Extract the [x, y] coordinate from the center of the cell holding the provided text.  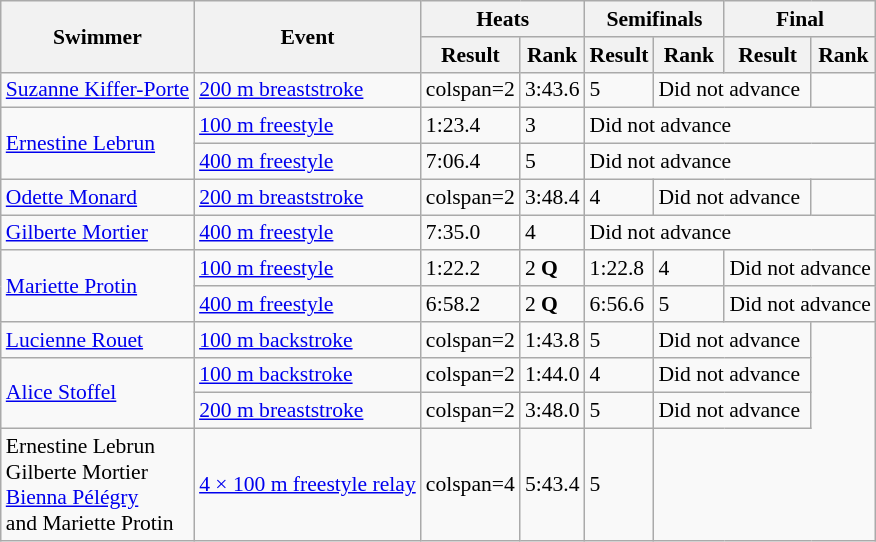
colspan=4 [470, 485]
4 × 100 m freestyle relay [308, 485]
1:22.8 [620, 269]
Ernestine Lebrun Gilberte Mortier Bienna Pélégry and Mariette Protin [98, 485]
7:35.0 [470, 233]
Semifinals [655, 19]
6:56.6 [620, 304]
Ernestine Lebrun [98, 144]
1:44.0 [552, 375]
5:43.4 [552, 485]
6:58.2 [470, 304]
3:48.4 [552, 197]
Final [800, 19]
Mariette Protin [98, 286]
1:23.4 [470, 126]
Gilberte Mortier [98, 233]
3:43.6 [552, 90]
1:22.2 [470, 269]
Event [308, 36]
Swimmer [98, 36]
1:43.8 [552, 340]
Heats [503, 19]
Odette Monard [98, 197]
Lucienne Rouet [98, 340]
Alice Stoffel [98, 392]
3 [552, 126]
7:06.4 [470, 162]
Suzanne Kiffer-Porte [98, 90]
3:48.0 [552, 411]
